Detect which cell encompasses the target text, then output its (X, Y) center coordinate. 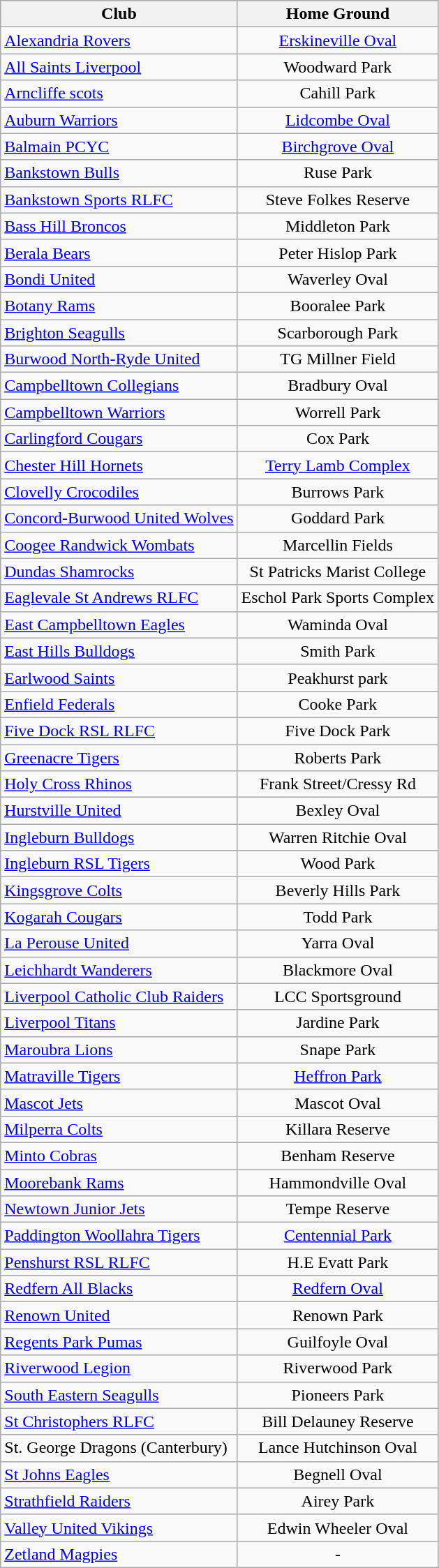
St Johns Eagles (119, 1474)
Kogarah Cougars (119, 917)
Chester Hill Hornets (119, 465)
Smith Park (338, 651)
Kingsgrove Colts (119, 890)
Lidcombe Oval (338, 120)
All Saints Liverpool (119, 67)
Matraville Tigers (119, 1076)
Roberts Park (338, 757)
Club (119, 14)
Worrell Park (338, 412)
Renown Park (338, 1315)
Yarra Oval (338, 943)
Balmain PCYC (119, 147)
Moorebank Rams (119, 1183)
Warren Ritchie Oval (338, 837)
Earlwood Saints (119, 678)
Scarborough Park (338, 333)
H.E Evatt Park (338, 1262)
Regents Park Pumas (119, 1342)
Todd Park (338, 917)
Five Dock RSL RLFC (119, 731)
Riverwood Legion (119, 1368)
Begnell Oval (338, 1474)
Snape Park (338, 1050)
Tempe Reserve (338, 1209)
Booralee Park (338, 306)
Middleton Park (338, 226)
Newtown Junior Jets (119, 1209)
Woodward Park (338, 67)
Burrows Park (338, 492)
Bass Hill Broncos (119, 226)
LCC Sportsground (338, 996)
Mascot Jets (119, 1103)
Airey Park (338, 1501)
Liverpool Catholic Club Raiders (119, 996)
Dundas Shamrocks (119, 572)
Zetland Magpies (119, 1554)
Enfield Federals (119, 704)
Cooke Park (338, 704)
Hammondville Oval (338, 1183)
Erskineville Oval (338, 40)
La Perouse United (119, 943)
Cox Park (338, 439)
Lance Hutchinson Oval (338, 1448)
Steve Folkes Reserve (338, 200)
Beverly Hills Park (338, 890)
Eschol Park Sports Complex (338, 598)
Centennial Park (338, 1236)
Clovelly Crocodiles (119, 492)
Mascot Oval (338, 1103)
St. George Dragons (Canterbury) (119, 1448)
St Christophers RLFC (119, 1421)
Carlingford Cougars (119, 439)
Milperra Colts (119, 1129)
Blackmore Oval (338, 970)
Bankstown Bulls (119, 173)
Killara Reserve (338, 1129)
Burwood North-Ryde United (119, 359)
Campbelltown Collegians (119, 386)
Home Ground (338, 14)
Coogee Randwick Wombats (119, 545)
Redfern All Blacks (119, 1289)
Birchgrove Oval (338, 147)
Penshurst RSL RLFC (119, 1262)
Peakhurst park (338, 678)
Berala Bears (119, 253)
Bradbury Oval (338, 386)
Bexley Oval (338, 811)
Maroubra Lions (119, 1050)
Waverley Oval (338, 279)
TG Millner Field (338, 359)
South Eastern Seagulls (119, 1395)
Goddard Park (338, 518)
Concord-Burwood United Wolves (119, 518)
Ingleburn Bulldogs (119, 837)
Terry Lamb Complex (338, 465)
Pioneers Park (338, 1395)
Waminda Oval (338, 625)
Valley United Vikings (119, 1528)
Edwin Wheeler Oval (338, 1528)
Eaglevale St Andrews RLFC (119, 598)
Alexandria Rovers (119, 40)
Redfern Oval (338, 1289)
Wood Park (338, 864)
Leichhardt Wanderers (119, 970)
Marcellin Fields (338, 545)
- (338, 1554)
Liverpool Titans (119, 1023)
Brighton Seagulls (119, 333)
Guilfoyle Oval (338, 1342)
Ingleburn RSL Tigers (119, 864)
Five Dock Park (338, 731)
Strathfield Raiders (119, 1501)
Holy Cross Rhinos (119, 784)
Greenacre Tigers (119, 757)
Minto Cobras (119, 1156)
Auburn Warriors (119, 120)
Frank Street/Cressy Rd (338, 784)
Bondi United (119, 279)
Bill Delauney Reserve (338, 1421)
East Campbelltown Eagles (119, 625)
Botany Rams (119, 306)
Campbelltown Warriors (119, 412)
Paddington Woollahra Tigers (119, 1236)
Riverwood Park (338, 1368)
Ruse Park (338, 173)
Bankstown Sports RLFC (119, 200)
East Hills Bulldogs (119, 651)
Jardine Park (338, 1023)
Cahill Park (338, 94)
Benham Reserve (338, 1156)
Peter Hislop Park (338, 253)
Renown United (119, 1315)
Hurstville United (119, 811)
Arncliffe scots (119, 94)
Heffron Park (338, 1076)
St Patricks Marist College (338, 572)
